Return the [x, y] coordinate for the center point of the cell that contains the specified text.  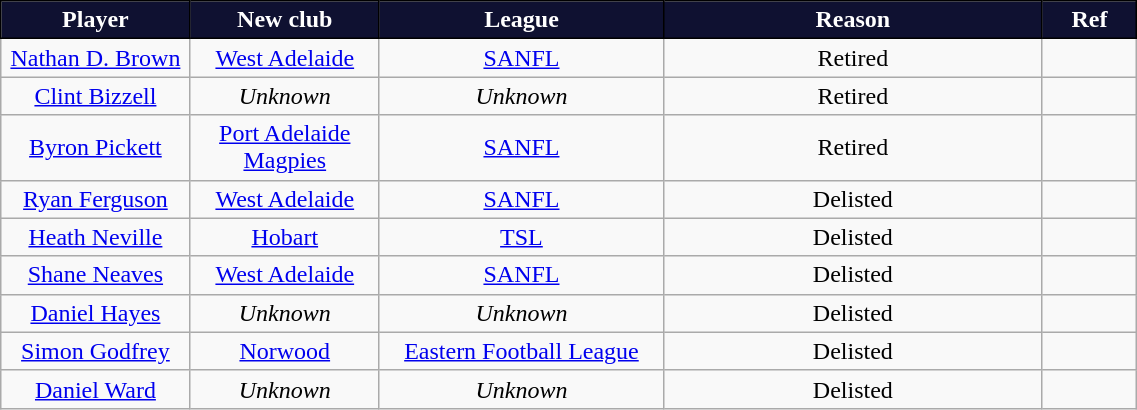
Byron Pickett [96, 148]
Nathan D. Brown [96, 58]
Eastern Football League [521, 351]
New club [284, 20]
Reason [852, 20]
Ryan Ferguson [96, 199]
Hobart [284, 237]
Ref [1090, 20]
Daniel Ward [96, 389]
Shane Neaves [96, 275]
League [521, 20]
Norwood [284, 351]
Heath Neville [96, 237]
Simon Godfrey [96, 351]
Clint Bizzell [96, 96]
Player [96, 20]
Port Adelaide Magpies [284, 148]
Daniel Hayes [96, 313]
TSL [521, 237]
